Search for the cell housing the specified text and yield its (x, y) center coordinate. 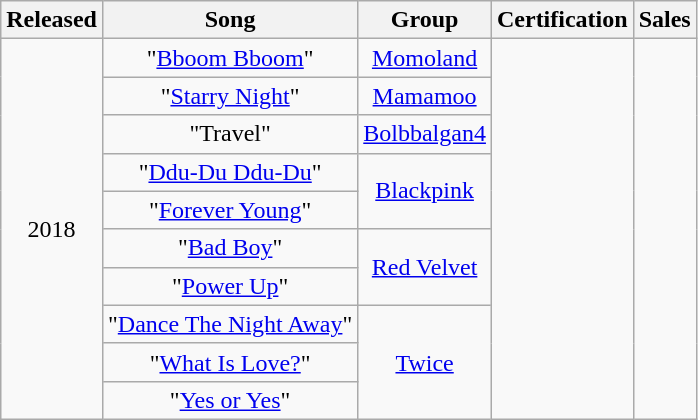
Certification (562, 20)
"Bad Boy" (230, 248)
Released (52, 20)
"Ddu-Du Ddu-Du" (230, 172)
Momoland (425, 58)
Song (230, 20)
"Yes or Yes" (230, 400)
Bolbbalgan4 (425, 134)
"Travel" (230, 134)
Blackpink (425, 191)
"Bboom Bboom" (230, 58)
Twice (425, 362)
Sales (664, 20)
Red Velvet (425, 267)
Mamamoo (425, 96)
"Starry Night" (230, 96)
Group (425, 20)
"What Is Love?" (230, 362)
"Forever Young" (230, 210)
"Power Up" (230, 286)
2018 (52, 230)
"Dance The Night Away" (230, 324)
